Capture the cell that displays the provided text and extract its [X, Y] central coordinate. 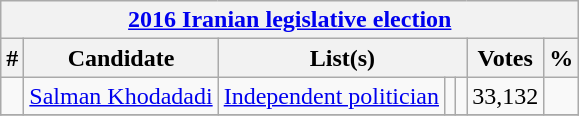
List(s) [342, 58]
Votes [506, 58]
2016 Iranian legislative election [290, 20]
Independent politician [331, 96]
Salman Khodadadi [121, 96]
Candidate [121, 58]
# [12, 58]
33,132 [506, 96]
% [562, 58]
